Detect which cell encompasses the target text, then output its (x, y) center coordinate. 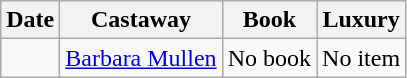
Luxury (362, 20)
Barbara Mullen (141, 58)
Book (269, 20)
No book (269, 58)
No item (362, 58)
Date (30, 20)
Castaway (141, 20)
